Identify which cell holds the provided text, then report its [X, Y] central coordinate. 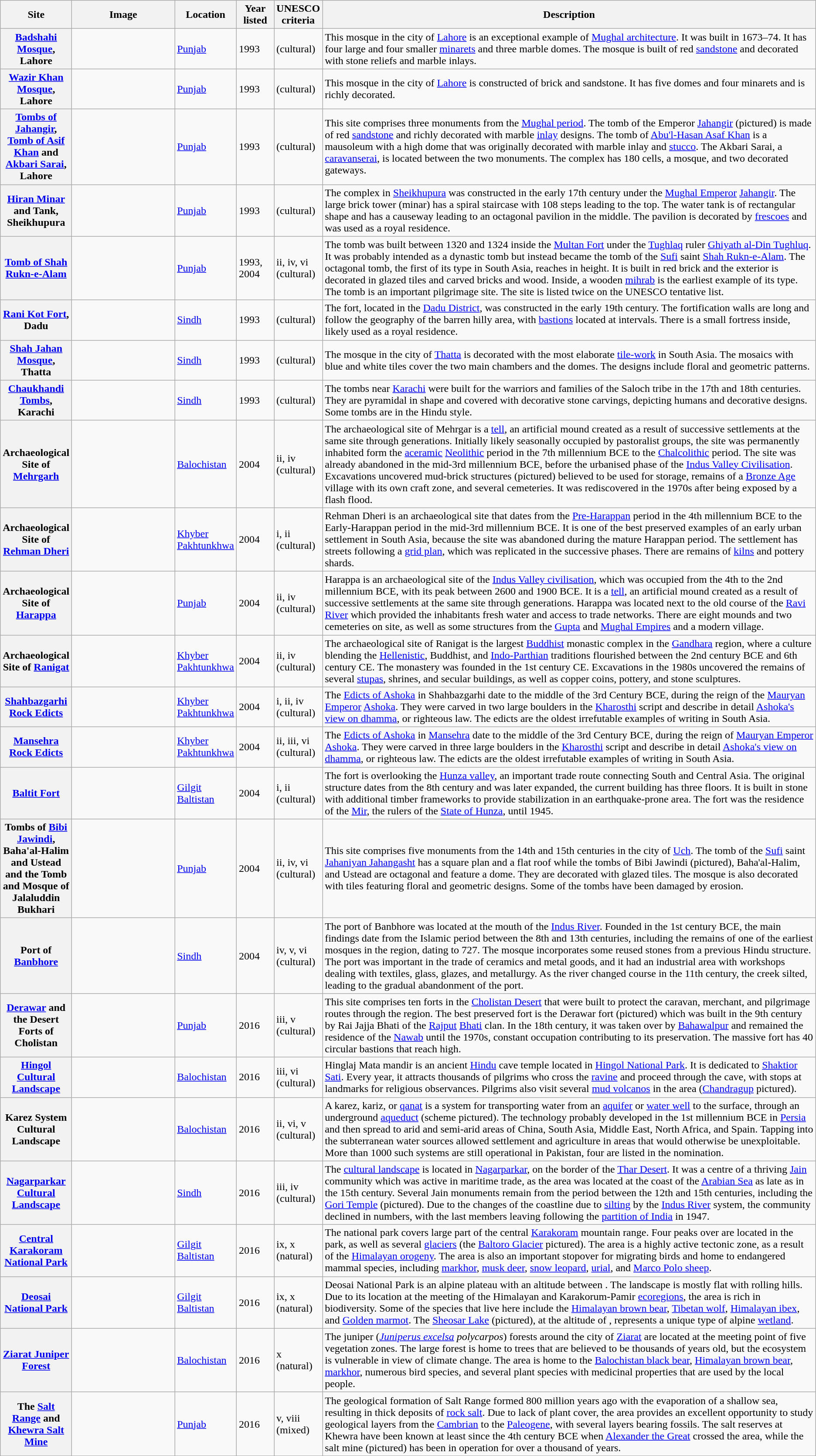
Nagarparkar Cultural Landscape [36, 1193]
iii, vi (cultural) [298, 1077]
Chaukhandi Tombs, Karachi [36, 400]
Year listed [255, 15]
Tombs of Bibi Jawindi, Baha'al-Halim and Ustead and the Tomb and Mosque of Jalaluddin Bukhari [36, 868]
UNESCO criteria [298, 15]
Central Karakoram National Park [36, 1250]
Archaeological Site of Mehrgarh [36, 464]
iii, v (cultural) [298, 1025]
Deosai National Park [36, 1303]
iii, iv (cultural) [298, 1193]
Rani Kot Fort, Dadu [36, 320]
iv, v, vi (cultural) [298, 956]
Shahbazgarhi Rock Edicts [36, 707]
Description [569, 15]
Archaeological Site of Ranigat [36, 661]
Location [206, 15]
Port of Banbhore [36, 956]
v, viii (mixed) [298, 1424]
Baltit Fort [36, 793]
This mosque in the city of Lahore is constructed of brick and sandstone. It has five domes and four minarets and is richly decorated. [569, 89]
Derawar and the Desert Forts of Cholistan [36, 1025]
ii, vi, v (cultural) [298, 1129]
Wazir Khan Mosque, Lahore [36, 89]
ii, iii, vi (cultural) [298, 747]
x (natural) [298, 1360]
Image [123, 15]
Archaeological Site of Harappa [36, 603]
Shah Jahan Mosque, Thatta [36, 360]
1993, 2004 [255, 268]
Ziarat Juniper Forest [36, 1360]
Tombs of Jahangir, Tomb of Asif Khan and Akbari Sarai, Lahore [36, 146]
Badshahi Mosque, Lahore [36, 49]
i, ii, iv (cultural) [298, 707]
Mansehra Rock Edicts [36, 747]
Site [36, 15]
Hingol Cultural Landscape [36, 1077]
The Salt Range and Khewra Salt Mine [36, 1424]
Archaeological Site of Rehman Dheri [36, 539]
Tomb of Shah Rukn-e-Alam [36, 268]
Hiran Minar and Tank, Sheikhupura [36, 210]
Karez System Cultural Landscape [36, 1129]
